Pinpoint the cell where the given text exists, returning its (x, y) midpoint coordinate. 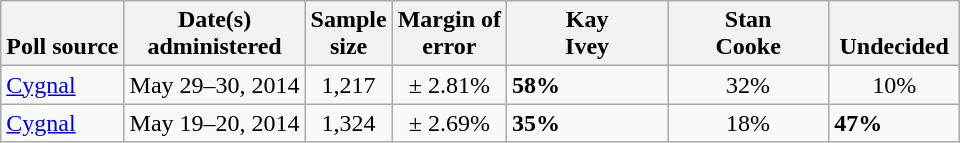
47% (894, 123)
Date(s)administered (214, 34)
1,324 (348, 123)
Samplesize (348, 34)
1,217 (348, 85)
Undecided (894, 34)
18% (748, 123)
StanCooke (748, 34)
35% (588, 123)
10% (894, 85)
KayIvey (588, 34)
May 29–30, 2014 (214, 85)
± 2.69% (449, 123)
Poll source (62, 34)
May 19–20, 2014 (214, 123)
± 2.81% (449, 85)
Margin oferror (449, 34)
58% (588, 85)
32% (748, 85)
